Capture the cell that displays the provided text and extract its (x, y) central coordinate. 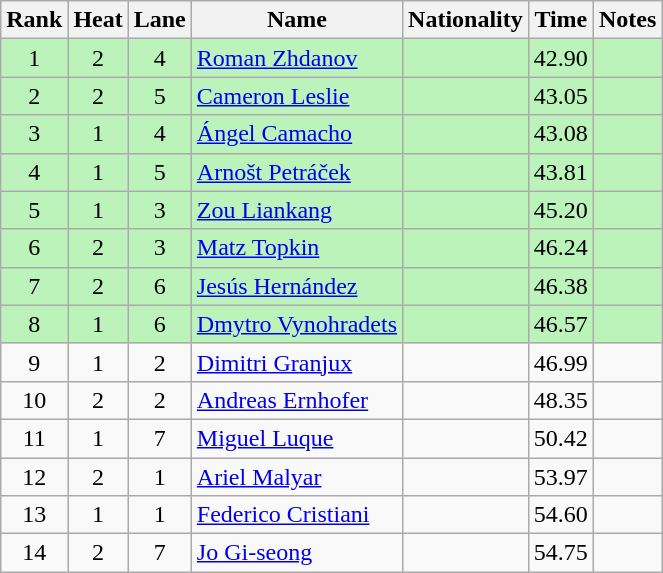
54.75 (560, 553)
50.42 (560, 438)
Zou Liankang (296, 210)
45.20 (560, 210)
10 (34, 400)
46.38 (560, 286)
Dimitri Granjux (296, 362)
8 (34, 324)
53.97 (560, 477)
46.57 (560, 324)
Lane (160, 20)
Nationality (466, 20)
43.08 (560, 134)
Ángel Camacho (296, 134)
43.05 (560, 96)
Arnošt Petráček (296, 172)
Matz Topkin (296, 248)
Dmytro Vynohradets (296, 324)
Roman Zhdanov (296, 58)
46.99 (560, 362)
Andreas Ernhofer (296, 400)
Time (560, 20)
43.81 (560, 172)
Notes (627, 20)
11 (34, 438)
42.90 (560, 58)
48.35 (560, 400)
Jo Gi-seong (296, 553)
Ariel Malyar (296, 477)
Name (296, 20)
Rank (34, 20)
Miguel Luque (296, 438)
14 (34, 553)
Jesús Hernández (296, 286)
12 (34, 477)
Cameron Leslie (296, 96)
13 (34, 515)
9 (34, 362)
46.24 (560, 248)
Federico Cristiani (296, 515)
54.60 (560, 515)
Heat (98, 20)
